For the text-containing cell, return its midpoint in [x, y] coordinate format. 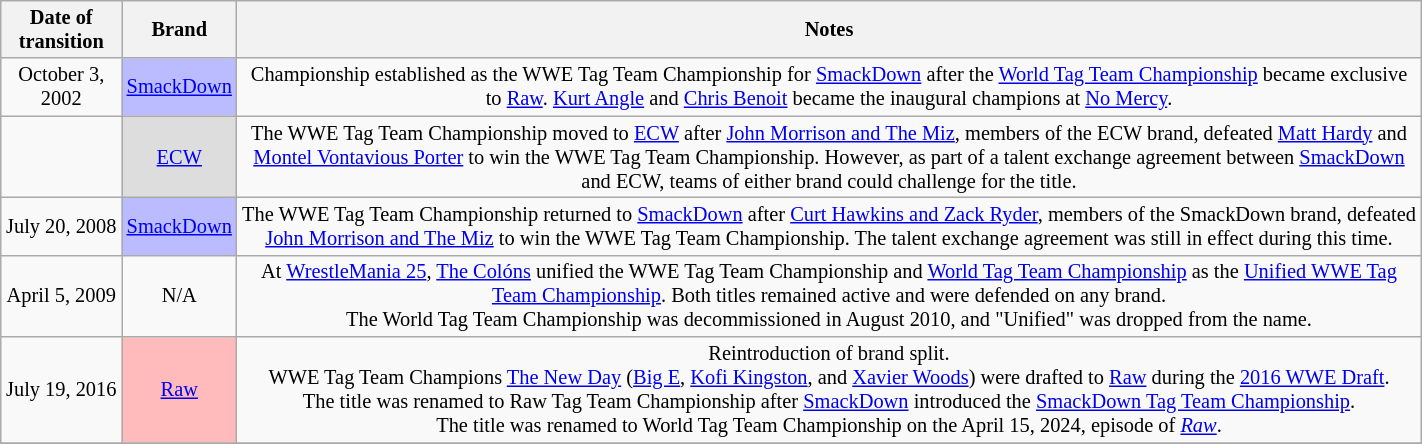
ECW [180, 157]
Brand [180, 29]
Raw [180, 390]
Date of transition [62, 29]
Notes [830, 29]
July 20, 2008 [62, 226]
April 5, 2009 [62, 296]
October 3, 2002 [62, 87]
July 19, 2016 [62, 390]
N/A [180, 296]
